For the text-containing cell, return its midpoint in (X, Y) coordinate format. 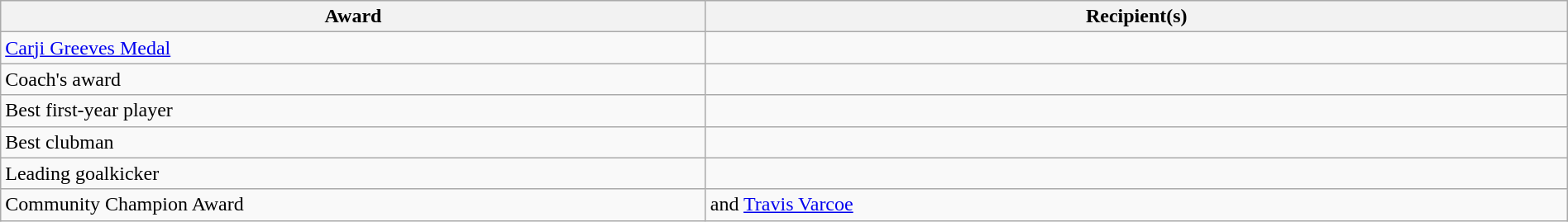
Recipient(s) (1136, 17)
and Travis Varcoe (1136, 205)
Coach's award (354, 79)
Carji Greeves Medal (354, 48)
Best clubman (354, 142)
Best first-year player (354, 111)
Leading goalkicker (354, 173)
Award (354, 17)
Community Champion Award (354, 205)
